Output the (X, Y) coordinate of the center of the cell containing the given text.  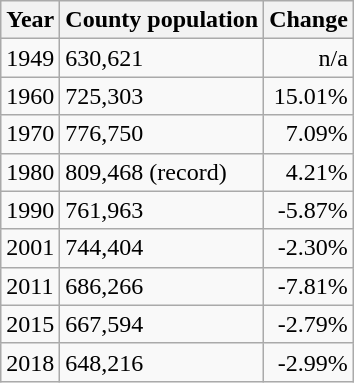
-2.99% (309, 362)
776,750 (162, 134)
4.21% (309, 172)
2001 (30, 248)
-5.87% (309, 210)
County population (162, 20)
7.09% (309, 134)
725,303 (162, 96)
1990 (30, 210)
1980 (30, 172)
2011 (30, 286)
Year (30, 20)
809,468 (record) (162, 172)
744,404 (162, 248)
1970 (30, 134)
-2.79% (309, 324)
761,963 (162, 210)
-7.81% (309, 286)
686,266 (162, 286)
1960 (30, 96)
630,621 (162, 58)
667,594 (162, 324)
1949 (30, 58)
15.01% (309, 96)
Change (309, 20)
-2.30% (309, 248)
2018 (30, 362)
2015 (30, 324)
n/a (309, 58)
648,216 (162, 362)
